Detect which cell encompasses the target text, then output its [x, y] center coordinate. 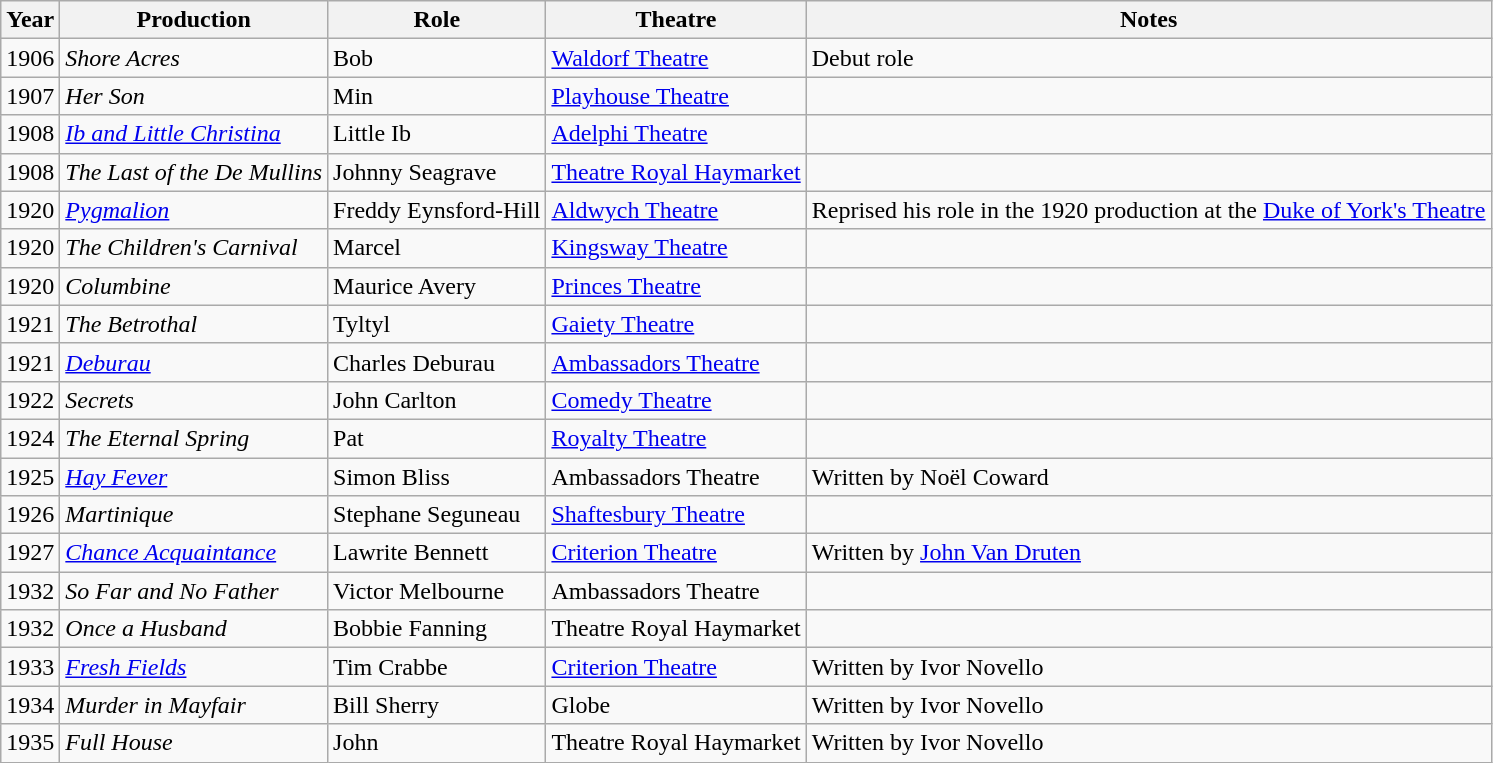
Secrets [194, 400]
Min [437, 96]
Adelphi Theatre [676, 134]
Tim Crabbe [437, 667]
Role [437, 20]
Shaftesbury Theatre [676, 515]
Tyltyl [437, 324]
Notes [1148, 20]
Her Son [194, 96]
Debut role [1148, 58]
Written by John Van Druten [1148, 553]
1933 [30, 667]
Columbine [194, 286]
1935 [30, 743]
Johnny Seagrave [437, 172]
Ib and Little Christina [194, 134]
Once a Husband [194, 629]
The Children's Carnival [194, 248]
Simon Bliss [437, 477]
Charles Deburau [437, 362]
Royalty Theatre [676, 438]
1926 [30, 515]
Bill Sherry [437, 705]
John [437, 743]
Playhouse Theatre [676, 96]
Chance Acquaintance [194, 553]
The Eternal Spring [194, 438]
Freddy Eynsford-Hill [437, 210]
Written by Noël Coward [1148, 477]
Comedy Theatre [676, 400]
Production [194, 20]
Victor Melbourne [437, 591]
Fresh Fields [194, 667]
Year [30, 20]
Hay Fever [194, 477]
Princes Theatre [676, 286]
1927 [30, 553]
Kingsway Theatre [676, 248]
Stephane Seguneau [437, 515]
The Last of the De Mullins [194, 172]
Pygmalion [194, 210]
Lawrite Bennett [437, 553]
Deburau [194, 362]
Aldwych Theatre [676, 210]
John Carlton [437, 400]
Full House [194, 743]
Maurice Avery [437, 286]
1924 [30, 438]
So Far and No Father [194, 591]
Waldorf Theatre [676, 58]
1907 [30, 96]
Murder in Mayfair [194, 705]
Theatre [676, 20]
1925 [30, 477]
Little Ib [437, 134]
1906 [30, 58]
Bob [437, 58]
Marcel [437, 248]
The Betrothal [194, 324]
1922 [30, 400]
Pat [437, 438]
Reprised his role in the 1920 production at the Duke of York's Theatre [1148, 210]
Globe [676, 705]
1934 [30, 705]
Gaiety Theatre [676, 324]
Bobbie Fanning [437, 629]
Shore Acres [194, 58]
Martinique [194, 515]
